For the text-containing cell, return its midpoint in [X, Y] coordinate format. 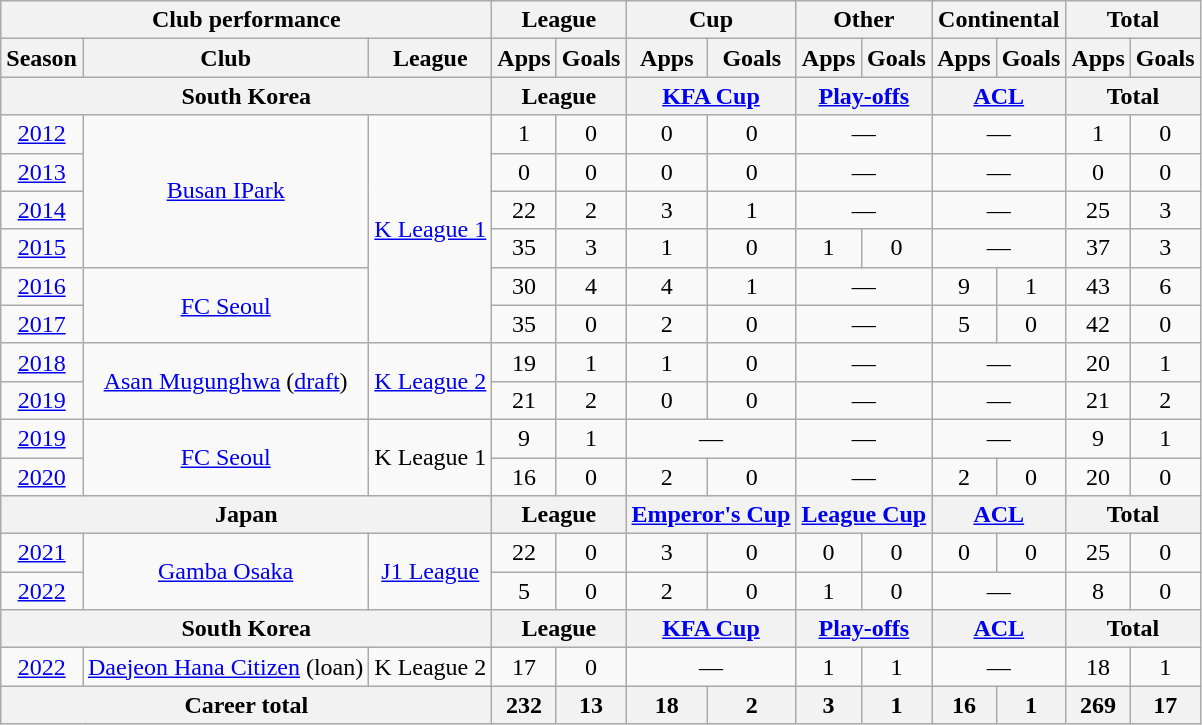
2014 [42, 210]
13 [591, 705]
Busan IPark [225, 191]
232 [524, 705]
League Cup [864, 515]
2017 [42, 324]
2018 [42, 362]
Asan Mugunghwa (draft) [225, 381]
37 [1098, 248]
2016 [42, 286]
30 [524, 286]
2012 [42, 134]
8 [1098, 591]
Career total [246, 705]
19 [524, 362]
2015 [42, 248]
Season [42, 58]
Club [225, 58]
2013 [42, 172]
Gamba Osaka [225, 572]
2021 [42, 553]
6 [1165, 286]
Daejeon Hana Citizen (loan) [225, 667]
J1 League [430, 572]
43 [1098, 286]
Emperor's Cup [711, 515]
42 [1098, 324]
2020 [42, 477]
269 [1098, 705]
Japan [246, 515]
Cup [711, 20]
Club performance [246, 20]
Other [864, 20]
Continental [999, 20]
